Find where the given text appears and provide that cell's center as [x, y] coordinate. 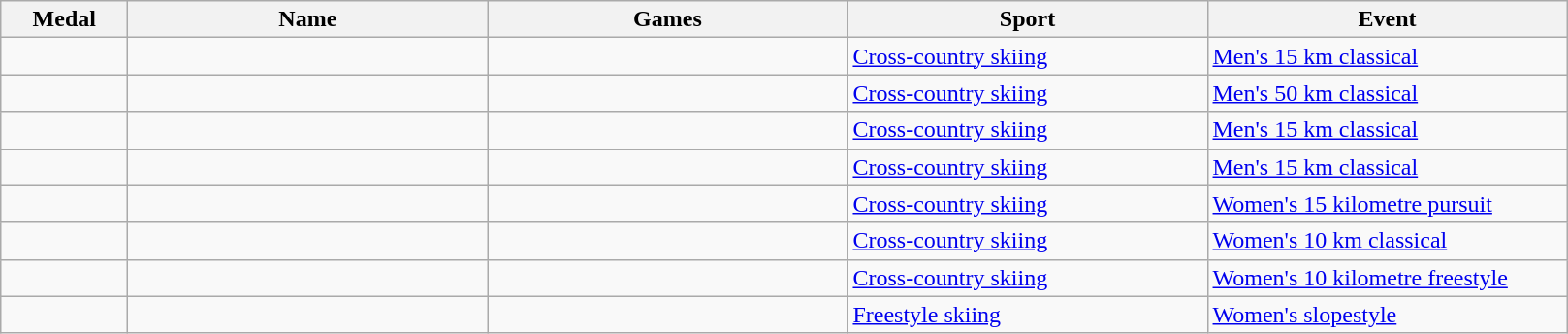
Men's 50 km classical [1387, 93]
Women's slopestyle [1387, 315]
Women's 10 kilometre freestyle [1387, 278]
Medal [64, 19]
Sport [1028, 19]
Games [667, 19]
Women's 10 km classical [1387, 241]
Women's 15 kilometre pursuit [1387, 204]
Name [308, 19]
Freestyle skiing [1028, 315]
Event [1387, 19]
